From the cell containing the given text, extract its center point as [x, y] coordinate. 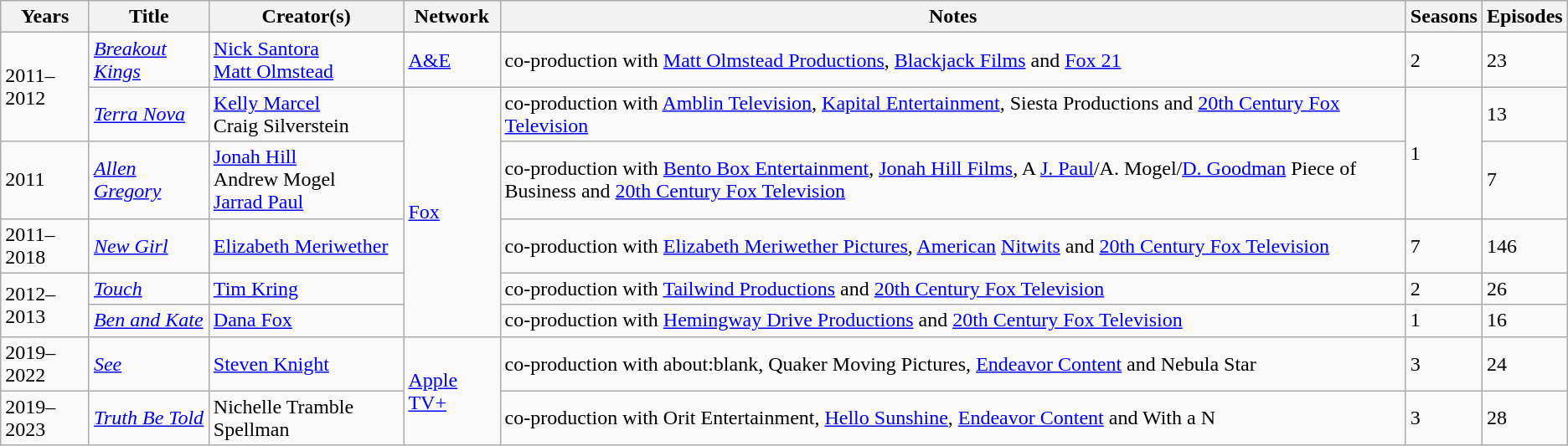
Ben and Kate [149, 320]
Tim Kring [307, 289]
co-production with Tailwind Productions and 20th Century Fox Television [953, 289]
26 [1524, 289]
Notes [953, 17]
co-production with Amblin Television, Kapital Entertainment, Siesta Productions and 20th Century Fox Television [953, 114]
Breakout Kings [149, 60]
24 [1524, 363]
2011–2018 [45, 246]
2019–2023 [45, 418]
28 [1524, 418]
co-production with Orit Entertainment, Hello Sunshine, Endeavor Content and With a N [953, 418]
Nick SantoraMatt Olmstead [307, 60]
Fox [452, 212]
2019–2022 [45, 363]
co-production with Matt Olmstead Productions, Blackjack Films and Fox 21 [953, 60]
2011–2012 [45, 87]
16 [1524, 320]
co-production with about:blank, Quaker Moving Pictures, Endeavor Content and Nebula Star [953, 363]
See [149, 363]
New Girl [149, 246]
Episodes [1524, 17]
Network [452, 17]
Elizabeth Meriwether [307, 246]
co-production with Bento Box Entertainment, Jonah Hill Films, A J. Paul/A. Mogel/D. Goodman Piece of Business and 20th Century Fox Television [953, 180]
Touch [149, 289]
Truth Be Told [149, 418]
Years [45, 17]
146 [1524, 246]
Title [149, 17]
A&E [452, 60]
2011 [45, 180]
Seasons [1444, 17]
Kelly MarcelCraig Silverstein [307, 114]
13 [1524, 114]
Creator(s) [307, 17]
2012–2013 [45, 305]
co-production with Hemingway Drive Productions and 20th Century Fox Television [953, 320]
co-production with Elizabeth Meriwether Pictures, American Nitwits and 20th Century Fox Television [953, 246]
Steven Knight [307, 363]
Terra Nova [149, 114]
Dana Fox [307, 320]
23 [1524, 60]
Jonah HillAndrew MogelJarrad Paul [307, 180]
Apple TV+ [452, 391]
Allen Gregory [149, 180]
Nichelle Tramble Spellman [307, 418]
